Return (X, Y) of the center of cell containing provided text 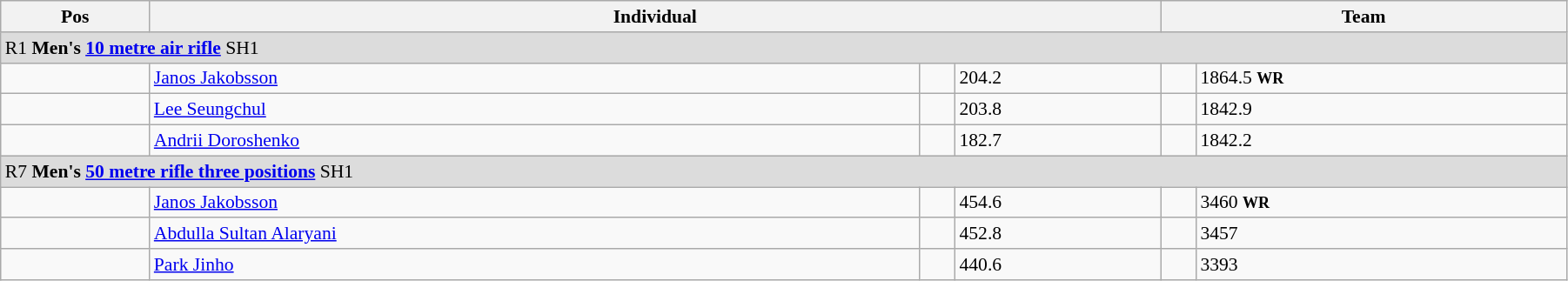
1864.5 WR (1381, 78)
R7 Men's 50 metre rifle three positions SH1 (784, 171)
454.6 (1057, 203)
Lee Seungchul (534, 110)
3460 WR (1381, 203)
R1 Men's 10 metre air rifle SH1 (784, 48)
3457 (1381, 234)
Pos (75, 17)
Abdulla Sultan Alaryani (534, 234)
Team (1364, 17)
Andrii Doroshenko (534, 141)
Park Jinho (534, 264)
1842.2 (1381, 141)
182.7 (1057, 141)
Individual (655, 17)
204.2 (1057, 78)
3393 (1381, 264)
452.8 (1057, 234)
1842.9 (1381, 110)
440.6 (1057, 264)
203.8 (1057, 110)
